Search for the cell housing the specified text and yield its (x, y) center coordinate. 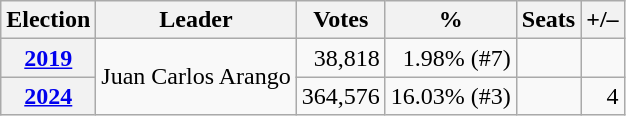
Seats (548, 20)
% (450, 20)
2024 (48, 96)
38,818 (340, 58)
Leader (196, 20)
4 (602, 96)
364,576 (340, 96)
2019 (48, 58)
16.03% (#3) (450, 96)
Juan Carlos Arango (196, 77)
Election (48, 20)
+/– (602, 20)
1.98% (#7) (450, 58)
Votes (340, 20)
